Return (X, Y) of the center of cell containing provided text 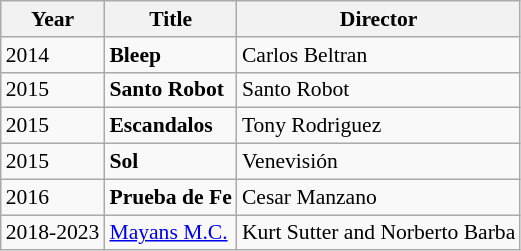
2014 (53, 55)
Kurt Sutter and Norberto Barba (378, 233)
Cesar Manzano (378, 197)
Bleep (170, 55)
Title (170, 19)
Mayans M.C. (170, 233)
2018-2023 (53, 233)
Director (378, 19)
Escandalos (170, 126)
2016 (53, 197)
Tony Rodriguez (378, 126)
Year (53, 19)
Carlos Beltran (378, 55)
Sol (170, 162)
Venevisión (378, 162)
Prueba de Fe (170, 197)
